Scan for the cell matching the given text and deliver its (x, y) coordinate at center. 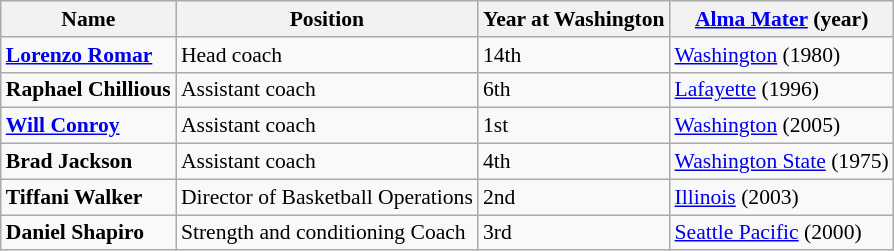
Head coach (327, 55)
Lorenzo Romar (88, 55)
Lafayette (1996) (782, 90)
Position (327, 19)
3rd (574, 233)
Raphael Chillious (88, 90)
Strength and conditioning Coach (327, 233)
Daniel Shapiro (88, 233)
Name (88, 19)
Seattle Pacific (2000) (782, 233)
Alma Mater (year) (782, 19)
4th (574, 162)
Brad Jackson (88, 162)
Year at Washington (574, 19)
2nd (574, 197)
14th (574, 55)
Washington (1980) (782, 55)
Illinois (2003) (782, 197)
1st (574, 126)
Washington State (1975) (782, 162)
Director of Basketball Operations (327, 197)
Washington (2005) (782, 126)
Will Conroy (88, 126)
6th (574, 90)
Tiffani Walker (88, 197)
